Locate the cell with the specified text and output its (X, Y) center coordinate. 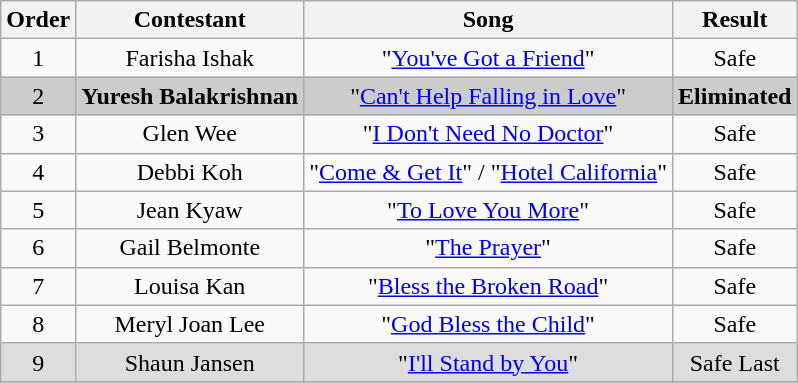
Eliminated (735, 96)
Glen Wee (190, 134)
"Bless the Broken Road" (488, 286)
4 (38, 172)
Shaun Jansen (190, 362)
Safe Last (735, 362)
"God Bless the Child" (488, 324)
Louisa Kan (190, 286)
Jean Kyaw (190, 210)
5 (38, 210)
Song (488, 20)
7 (38, 286)
6 (38, 248)
Result (735, 20)
"Can't Help Falling in Love" (488, 96)
Order (38, 20)
3 (38, 134)
Farisha Ishak (190, 58)
Meryl Joan Lee (190, 324)
"Come & Get It" / "Hotel California" (488, 172)
Contestant (190, 20)
"I'll Stand by You" (488, 362)
9 (38, 362)
2 (38, 96)
"To Love You More" (488, 210)
8 (38, 324)
Gail Belmonte (190, 248)
"I Don't Need No Doctor" (488, 134)
1 (38, 58)
"You've Got a Friend" (488, 58)
Yuresh Balakrishnan (190, 96)
"The Prayer" (488, 248)
Debbi Koh (190, 172)
